Detect which cell encompasses the target text, then output its (X, Y) center coordinate. 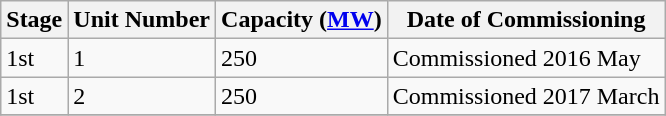
Stage (34, 20)
1 (142, 58)
Commissioned 2016 May (526, 58)
Unit Number (142, 20)
Commissioned 2017 March (526, 96)
Capacity (MW) (302, 20)
Date of Commissioning (526, 20)
2 (142, 96)
